Pinpoint the cell where the given text exists, returning its (x, y) midpoint coordinate. 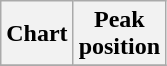
Peakposition (119, 34)
Chart (37, 34)
